Locate the cell with the specified text and output its (x, y) center coordinate. 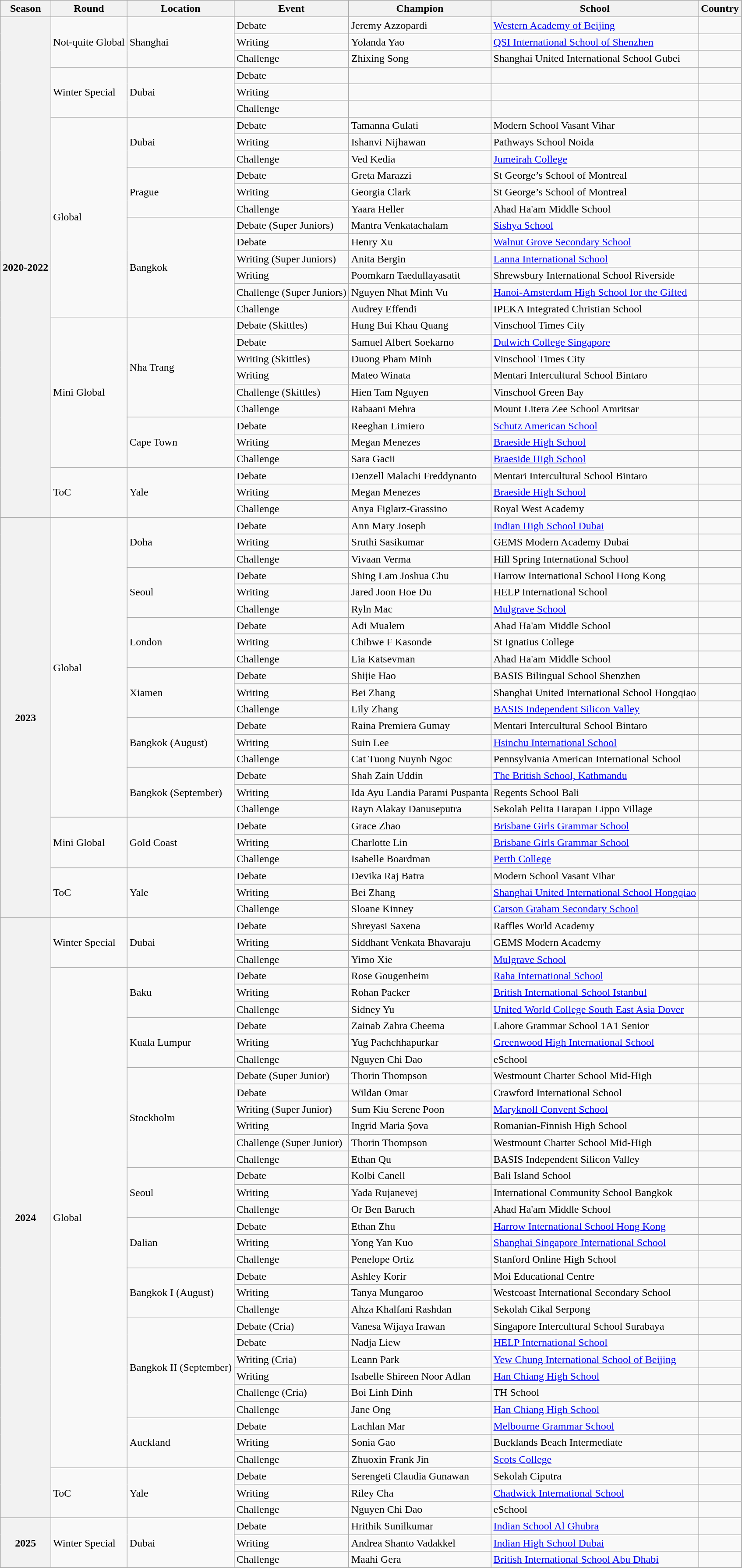
Georgia Clark (420, 192)
Cat Tuong Nuynh Ngoc (420, 759)
Lahore Grammar School 1A1 Senior (595, 1026)
Wildan Omar (420, 1093)
Adi Mualem (420, 626)
Yong Yan Kuo (420, 1242)
Sekolah Cikal Serpong (595, 1310)
Zhixing Song (420, 59)
School (595, 9)
Anya Figlarz-Grassino (420, 509)
Sruthi Sasikumar (420, 542)
Scots College (595, 1459)
Jumeirah College (595, 159)
Ved Kedia (420, 159)
Ryln Mac (420, 609)
Henry Xu (420, 242)
Yug Pachchhapurkar (420, 1043)
Writing (Cria) (292, 1359)
Debate (Super Juniors) (292, 226)
Round (89, 9)
Mantra Venkatachalam (420, 226)
Ishanvi Nijhawan (420, 142)
Yaara Heller (420, 209)
Melbourne Grammar School (595, 1426)
Or Ben Baruch (420, 1209)
Yew Chung International School of Beijing (595, 1359)
Yolanda Yao (420, 42)
Bangkok (August) (180, 742)
Jared Joon Hoe Du (420, 592)
Writing (Super Juniors) (292, 259)
Hrithik Sunilkumar (420, 1526)
Samuel Albert Soekarno (420, 342)
Sonia Gao (420, 1443)
Country (720, 9)
2020-2022 (25, 267)
2023 (25, 718)
Audrey Effendi (420, 309)
Shijie Hao (420, 676)
Isabelle Boardman (420, 859)
Chadwick International School (595, 1493)
2025 (25, 1543)
Raffles World Academy (595, 926)
Doha (180, 542)
Chibwe F Kasonde (420, 642)
Debate (Super Junior) (292, 1076)
Poomkarn Taedullayasatit (420, 276)
Debate (Skittles) (292, 326)
Dulwich College Singapore (595, 342)
Boi Linh Dinh (420, 1393)
Raha International School (595, 976)
Bangkok II (September) (180, 1368)
Ann Mary Joseph (420, 526)
British International School Istanbul (595, 992)
Hung Bui Khau Quang (420, 326)
Nha Trang (180, 367)
Writing (Skittles) (292, 359)
Lily Zhang (420, 709)
Indian School Al Ghubra (595, 1526)
Riley Cha (420, 1493)
Vanesa Wijaya Irawan (420, 1326)
Carson Graham Secondary School (595, 909)
Isabelle Shireen Noor Adlan (420, 1376)
Debate (Cria) (292, 1326)
Sidney Yu (420, 1009)
British International School Abu Dhabi (595, 1560)
Ida Ayu Landia Parami Puspanta (420, 793)
Shanghai United International School Gubei (595, 59)
Schutz American School (595, 425)
Sum Kiu Serene Poon (420, 1109)
Shing Lam Joshua Chu (420, 576)
Nguyen Nhat Minh Vu (420, 292)
Ethan Zhu (420, 1226)
Rayn Alakay Danuseputra (420, 809)
The British School, Kathmandu (595, 776)
Rohan Packer (420, 992)
Stockholm (180, 1118)
Zainab Zahra Cheema (420, 1026)
Charlotte Lin (420, 842)
Baku (180, 992)
Jane Ong (420, 1409)
Tanya Mungaroo (420, 1293)
Romanian-Finnish High School (595, 1126)
Mount Litera Zee School Amritsar (595, 409)
GEMS Modern Academy (595, 942)
2024 (25, 1218)
Hien Tam Nguyen (420, 392)
Yimo Xie (420, 959)
Hill Spring International School (595, 559)
Yada Rujanevej (420, 1193)
Serengeti Claudia Gunawan (420, 1476)
Hsinchu International School (595, 743)
Penelope Ortiz (420, 1259)
Lia Katsevman (420, 659)
Maahi Gera (420, 1560)
Kolbi Canell (420, 1176)
Challenge (Skittles) (292, 392)
Sloane Kinney (420, 909)
Gold Coast (180, 842)
Vivaan Verma (420, 559)
Ingrid Maria Șova (420, 1126)
Bangkok I (August) (180, 1293)
Ahza Khalfani Rashdan (420, 1310)
Cape Town (180, 442)
Walnut Grove Secondary School (595, 242)
Not-quite Global (89, 42)
Sishya School (595, 226)
Sekolah Ciputra (595, 1476)
Champion (420, 9)
Pennsylvania American International School (595, 759)
Ethan Qu (420, 1159)
Denzell Malachi Freddynanto (420, 475)
Rose Gougenheim (420, 976)
Duong Pham Minh (420, 359)
Shanghai (180, 42)
Writing (Super Junior) (292, 1109)
Shah Zain Uddin (420, 776)
Western Academy of Beijing (595, 25)
QSI International School of Shenzhen (595, 42)
Rabaani Mehra (420, 409)
Suin Lee (420, 743)
Shanghai Singapore International School (595, 1242)
Raina Premiera Gumay (420, 726)
Stanford Online High School (595, 1259)
International Community School Bangkok (595, 1193)
Greenwood High International School (595, 1043)
Perth College (595, 859)
Sara Gacii (420, 459)
Zhuoxin Frank Jin (420, 1459)
Bangkok (September) (180, 793)
Westcoast International Secondary School (595, 1293)
Royal West Academy (595, 509)
Lanna International School (595, 259)
Hanoi-Amsterdam High School for the Gifted (595, 292)
Regents School Bali (595, 793)
Crawford International School (595, 1093)
GEMS Modern Academy Dubai (595, 542)
London (180, 642)
Challenge (Cria) (292, 1393)
BASIS Bilingual School Shenzhen (595, 676)
Bali Island School (595, 1176)
Challenge (Super Junior) (292, 1143)
Sekolah Pelita Harapan Lippo Village (595, 809)
Leann Park (420, 1359)
Mateo Winata (420, 375)
Bangkok (180, 267)
Moi Educational Centre (595, 1276)
Vinschool Green Bay (595, 392)
Tamanna Gulati (420, 125)
TH School (595, 1393)
Auckland (180, 1443)
Location (180, 9)
Prague (180, 192)
Maryknoll Convent School (595, 1109)
Challenge (Super Juniors) (292, 292)
Siddhant Venkata Bhavaraju (420, 942)
Devika Raj Batra (420, 876)
Xiamen (180, 692)
Andrea Shanto Vadakkel (420, 1543)
Pathways School Noida (595, 142)
Kuala Lumpur (180, 1043)
Season (25, 9)
United World College South East Asia Dover (595, 1009)
Grace Zhao (420, 826)
Shreyasi Saxena (420, 926)
Nadja Liew (420, 1343)
Reeghan Limiero (420, 425)
Singapore Intercultural School Surabaya (595, 1326)
Lachlan Mar (420, 1426)
Bucklands Beach Intermediate (595, 1443)
Shrewsbury International School Riverside (595, 276)
Dalian (180, 1242)
Greta Marazzi (420, 175)
Event (292, 9)
IPEKA Integrated Christian School (595, 309)
St Ignatius College (595, 642)
Anita Bergin (420, 259)
Ashley Korir (420, 1276)
Jeremy Azzopardi (420, 25)
